Provide the (x, y) coordinate of the cell's center where the given text is located.  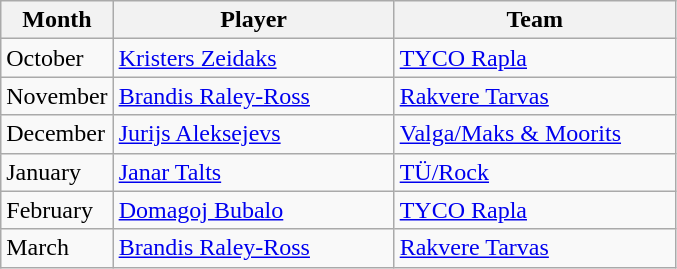
Kristers Zeidaks (254, 58)
January (57, 172)
March (57, 248)
Janar Talts (254, 172)
Valga/Maks & Moorits (534, 134)
February (57, 210)
TÜ/Rock (534, 172)
Team (534, 20)
Player (254, 20)
December (57, 134)
Month (57, 20)
November (57, 96)
Jurijs Aleksejevs (254, 134)
October (57, 58)
Domagoj Bubalo (254, 210)
